Return the [X, Y] coordinate for the center point of the cell that contains the specified text.  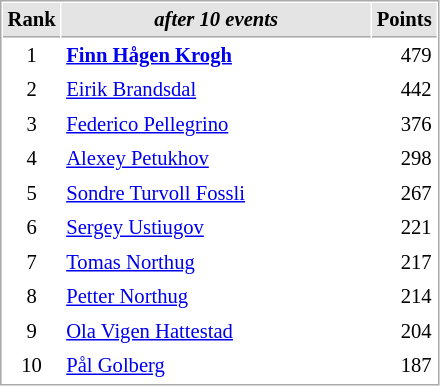
Eirik Brandsdal [216, 90]
442 [404, 90]
298 [404, 158]
204 [404, 332]
3 [32, 124]
8 [32, 296]
Rank [32, 20]
4 [32, 158]
after 10 events [216, 20]
Alexey Petukhov [216, 158]
Tomas Northug [216, 262]
Sergey Ustiugov [216, 228]
9 [32, 332]
479 [404, 56]
10 [32, 366]
376 [404, 124]
5 [32, 194]
1 [32, 56]
221 [404, 228]
217 [404, 262]
Ola Vigen Hattestad [216, 332]
6 [32, 228]
Finn Hågen Krogh [216, 56]
Pål Golberg [216, 366]
Points [404, 20]
187 [404, 366]
Petter Northug [216, 296]
Sondre Turvoll Fossli [216, 194]
267 [404, 194]
2 [32, 90]
214 [404, 296]
Federico Pellegrino [216, 124]
7 [32, 262]
